Extract the (x, y) coordinate from the center of the cell holding the provided text.  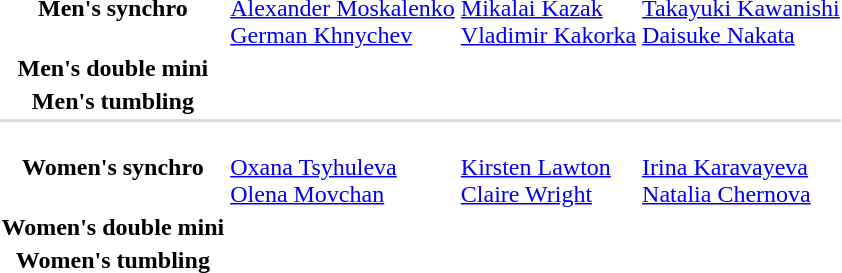
Men's tumbling (113, 101)
Women's synchro (113, 167)
Oxana TsyhulevaOlena Movchan (343, 167)
Kirsten LawtonClaire Wright (548, 167)
Men's double mini (113, 68)
Irina KaravayevaNatalia Chernova (742, 167)
Women's double mini (113, 227)
